Output the (X, Y) coordinate of the center of the cell containing the given text.  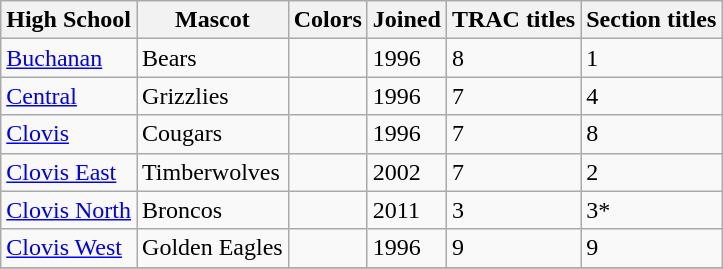
Clovis North (69, 210)
Clovis (69, 134)
Mascot (213, 20)
2002 (406, 172)
Cougars (213, 134)
Grizzlies (213, 96)
Buchanan (69, 58)
Section titles (652, 20)
Clovis West (69, 248)
Broncos (213, 210)
4 (652, 96)
Central (69, 96)
Golden Eagles (213, 248)
Bears (213, 58)
1 (652, 58)
Colors (328, 20)
High School (69, 20)
Joined (406, 20)
3 (513, 210)
Clovis East (69, 172)
2011 (406, 210)
Timberwolves (213, 172)
3* (652, 210)
2 (652, 172)
TRAC titles (513, 20)
